Search for the cell housing the specified text and yield its [X, Y] center coordinate. 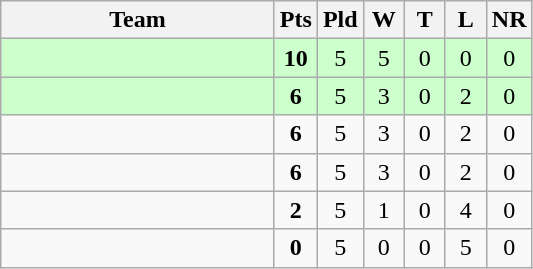
T [424, 20]
L [466, 20]
Pld [340, 20]
10 [296, 58]
Team [138, 20]
1 [384, 210]
W [384, 20]
NR [509, 20]
4 [466, 210]
Pts [296, 20]
